From the cell containing the given text, extract its center point as [X, Y] coordinate. 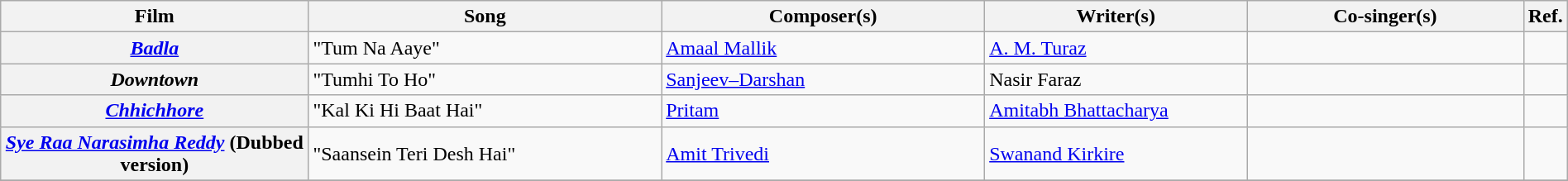
Film [155, 17]
Sanjeev–Darshan [824, 79]
Co-singer(s) [1385, 17]
Ref. [1545, 17]
A. M. Turaz [1116, 48]
Sye Raa Narasimha Reddy (Dubbed version) [155, 154]
Swanand Kirkire [1116, 154]
Badla [155, 48]
Downtown [155, 79]
Pritam [824, 111]
Composer(s) [824, 17]
Song [485, 17]
Amitabh Bhattacharya [1116, 111]
Chhichhore [155, 111]
Amit Trivedi [824, 154]
Writer(s) [1116, 17]
Amaal Mallik [824, 48]
"Tumhi To Ho" [485, 79]
"Tum Na Aaye" [485, 48]
"Kal Ki Hi Baat Hai" [485, 111]
Nasir Faraz [1116, 79]
"Saansein Teri Desh Hai" [485, 154]
